From the cell containing the given text, extract its center point as [X, Y] coordinate. 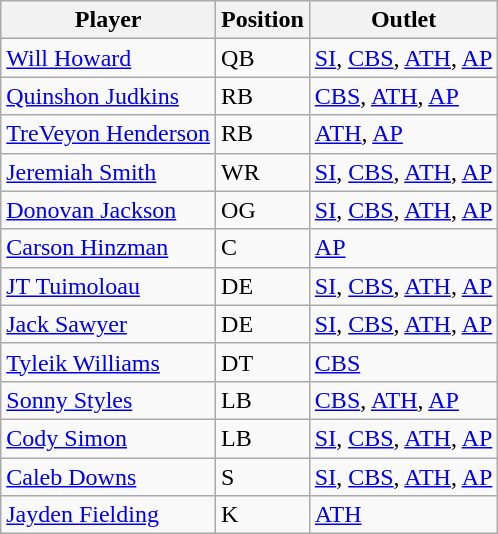
ATH [404, 515]
QB [263, 58]
JT Tuimoloau [108, 286]
Caleb Downs [108, 477]
Cody Simon [108, 438]
Jayden Fielding [108, 515]
Outlet [404, 20]
S [263, 477]
Player [108, 20]
Will Howard [108, 58]
ATH, AP [404, 134]
TreVeyon Henderson [108, 134]
Donovan Jackson [108, 210]
K [263, 515]
WR [263, 172]
Jeremiah Smith [108, 172]
Position [263, 20]
CBS [404, 362]
Quinshon Judkins [108, 96]
Tyleik Williams [108, 362]
C [263, 248]
DT [263, 362]
Jack Sawyer [108, 324]
AP [404, 248]
Sonny Styles [108, 400]
Carson Hinzman [108, 248]
OG [263, 210]
